Output the [x, y] coordinate of the center of the cell containing the given text.  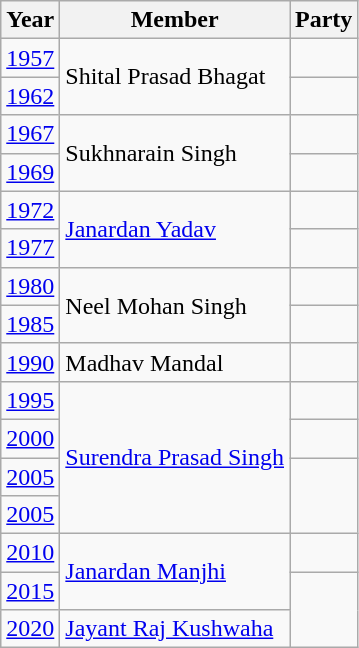
1969 [30, 172]
1977 [30, 248]
Madhav Mandal [175, 362]
Janardan Yadav [175, 229]
1995 [30, 400]
Neel Mohan Singh [175, 305]
Surendra Prasad Singh [175, 457]
1957 [30, 58]
1967 [30, 134]
2000 [30, 438]
2010 [30, 553]
Member [175, 20]
1980 [30, 286]
Year [30, 20]
1972 [30, 210]
2015 [30, 591]
1962 [30, 96]
Jayant Raj Kushwaha [175, 629]
Shital Prasad Bhagat [175, 77]
1990 [30, 362]
Sukhnarain Singh [175, 153]
Janardan Manjhi [175, 572]
1985 [30, 324]
2020 [30, 629]
Party [324, 20]
